Output the [X, Y] coordinate of the center of the cell containing the given text.  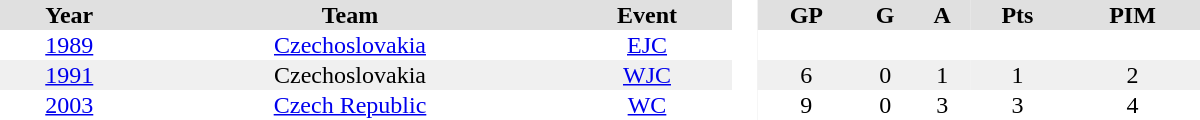
GP [806, 15]
1989 [70, 45]
Czech Republic [350, 105]
Event [646, 15]
2 [1132, 75]
WJC [646, 75]
6 [806, 75]
EJC [646, 45]
4 [1132, 105]
Pts [1018, 15]
2003 [70, 105]
A [942, 15]
Team [350, 15]
Year [70, 15]
G [886, 15]
WC [646, 105]
1991 [70, 75]
9 [806, 105]
PIM [1132, 15]
